Locate the cell with the specified text and output its [x, y] center coordinate. 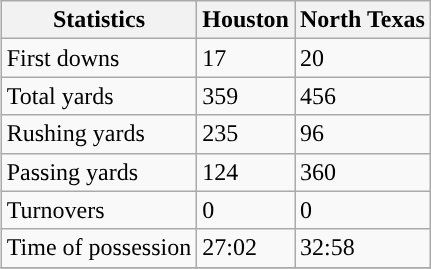
17 [246, 58]
North Texas [362, 20]
27:02 [246, 248]
360 [362, 172]
First downs [99, 58]
235 [246, 134]
Passing yards [99, 172]
Turnovers [99, 210]
32:58 [362, 248]
Time of possession [99, 248]
124 [246, 172]
Statistics [99, 20]
Rushing yards [99, 134]
Total yards [99, 96]
96 [362, 134]
Houston [246, 20]
456 [362, 96]
20 [362, 58]
359 [246, 96]
